Return [X, Y] of the center of cell containing provided text 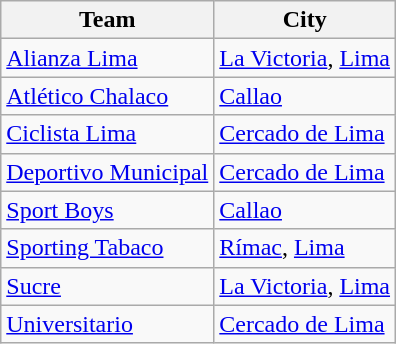
Atlético Chalaco [108, 96]
Sporting Tabaco [108, 248]
Deportivo Municipal [108, 172]
Ciclista Lima [108, 134]
Sucre [108, 286]
Alianza Lima [108, 58]
Rímac, Lima [305, 248]
Universitario [108, 324]
Team [108, 20]
City [305, 20]
Sport Boys [108, 210]
